Provide the [X, Y] coordinate of the cell's center where the given text is located.  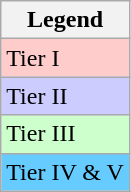
Tier III [66, 134]
Legend [66, 20]
Tier II [66, 96]
Tier IV & V [66, 172]
Tier I [66, 58]
